For the text-containing cell, return its midpoint in (X, Y) coordinate format. 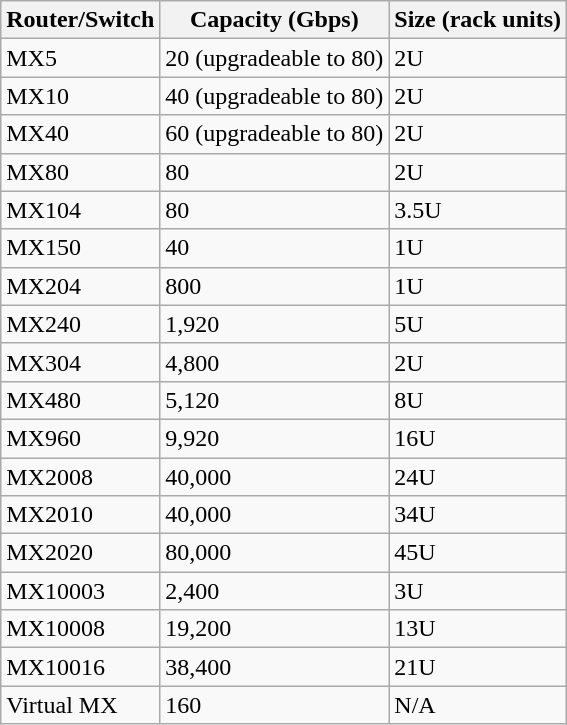
40 (upgradeable to 80) (274, 96)
5,120 (274, 400)
3.5U (478, 210)
38,400 (274, 667)
1,920 (274, 324)
60 (upgradeable to 80) (274, 134)
MX10 (80, 96)
MX10008 (80, 629)
40 (274, 248)
MX10003 (80, 591)
16U (478, 438)
MX2020 (80, 553)
MX304 (80, 362)
Router/Switch (80, 20)
Capacity (Gbps) (274, 20)
MX960 (80, 438)
3U (478, 591)
24U (478, 477)
160 (274, 705)
19,200 (274, 629)
8U (478, 400)
MX2008 (80, 477)
34U (478, 515)
5U (478, 324)
4,800 (274, 362)
MX480 (80, 400)
MX240 (80, 324)
MX10016 (80, 667)
MX2010 (80, 515)
9,920 (274, 438)
20 (upgradeable to 80) (274, 58)
Virtual MX (80, 705)
MX80 (80, 172)
80,000 (274, 553)
MX40 (80, 134)
MX104 (80, 210)
45U (478, 553)
Size (rack units) (478, 20)
2,400 (274, 591)
MX150 (80, 248)
MX5 (80, 58)
MX204 (80, 286)
N/A (478, 705)
21U (478, 667)
13U (478, 629)
800 (274, 286)
